Find where the given text appears and provide that cell's center as (X, Y) coordinate. 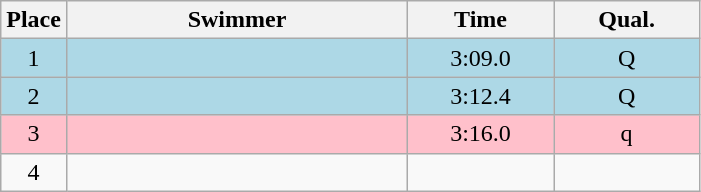
1 (34, 58)
3 (34, 134)
Time (481, 20)
q (627, 134)
3:12.4 (481, 96)
3:16.0 (481, 134)
3:09.0 (481, 58)
Qual. (627, 20)
Place (34, 20)
2 (34, 96)
4 (34, 172)
Swimmer (236, 20)
